Detect which cell encompasses the target text, then output its [X, Y] center coordinate. 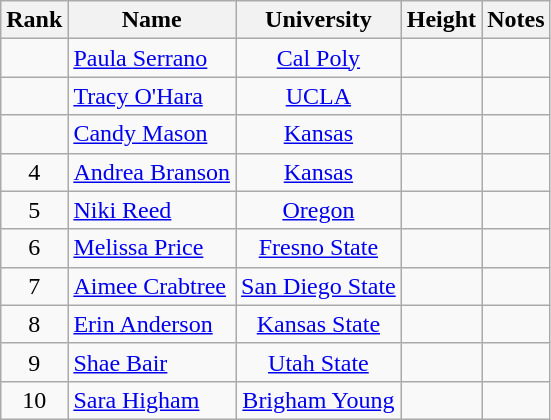
Kansas State [319, 324]
6 [34, 248]
Melissa Price [152, 248]
Height [441, 20]
Fresno State [319, 248]
Erin Anderson [152, 324]
Sara Higham [152, 400]
Rank [34, 20]
Utah State [319, 362]
8 [34, 324]
San Diego State [319, 286]
5 [34, 210]
University [319, 20]
UCLA [319, 96]
Niki Reed [152, 210]
7 [34, 286]
Candy Mason [152, 134]
Notes [516, 20]
10 [34, 400]
Paula Serrano [152, 58]
Tracy O'Hara [152, 96]
9 [34, 362]
Andrea Branson [152, 172]
Aimee Crabtree [152, 286]
4 [34, 172]
Name [152, 20]
Brigham Young [319, 400]
Shae Bair [152, 362]
Cal Poly [319, 58]
Oregon [319, 210]
